Return [X, Y] of the center of cell containing provided text 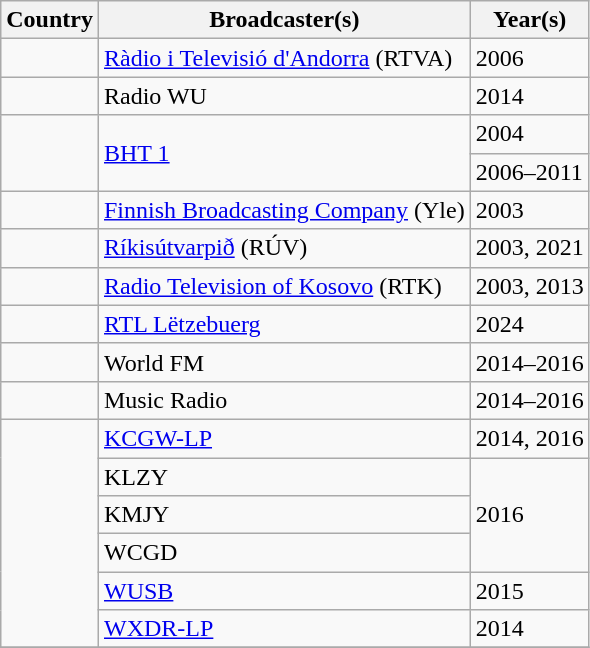
Finnish Broadcasting Company (Yle) [284, 210]
2004 [530, 134]
2006 [530, 58]
2024 [530, 324]
2003, 2021 [530, 248]
KCGW-LP [284, 438]
WXDR-LP [284, 629]
WCGD [284, 553]
Ràdio i Televisió d'Andorra (RTVA) [284, 58]
RTL Lëtzebuerg [284, 324]
2016 [530, 515]
Broadcaster(s) [284, 20]
BHT 1 [284, 153]
2014, 2016 [530, 438]
WUSB [284, 591]
Country [50, 20]
Ríkisútvarpið (RÚV) [284, 248]
KLZY [284, 477]
2003 [530, 210]
Radio Television of Kosovo (RTK) [284, 286]
2003, 2013 [530, 286]
2006–2011 [530, 172]
World FM [284, 362]
Year(s) [530, 20]
Music Radio [284, 400]
KMJY [284, 515]
Radio WU [284, 96]
2015 [530, 591]
